Return the (X, Y) coordinate for the center point of the cell that contains the specified text.  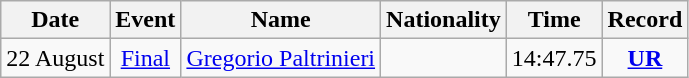
Time (554, 20)
Gregorio Paltrinieri (281, 58)
UR (645, 58)
14:47.75 (554, 58)
Date (56, 20)
Nationality (444, 20)
Name (281, 20)
22 August (56, 58)
Record (645, 20)
Final (146, 58)
Event (146, 20)
